Find where the given text appears and provide that cell's center as (x, y) coordinate. 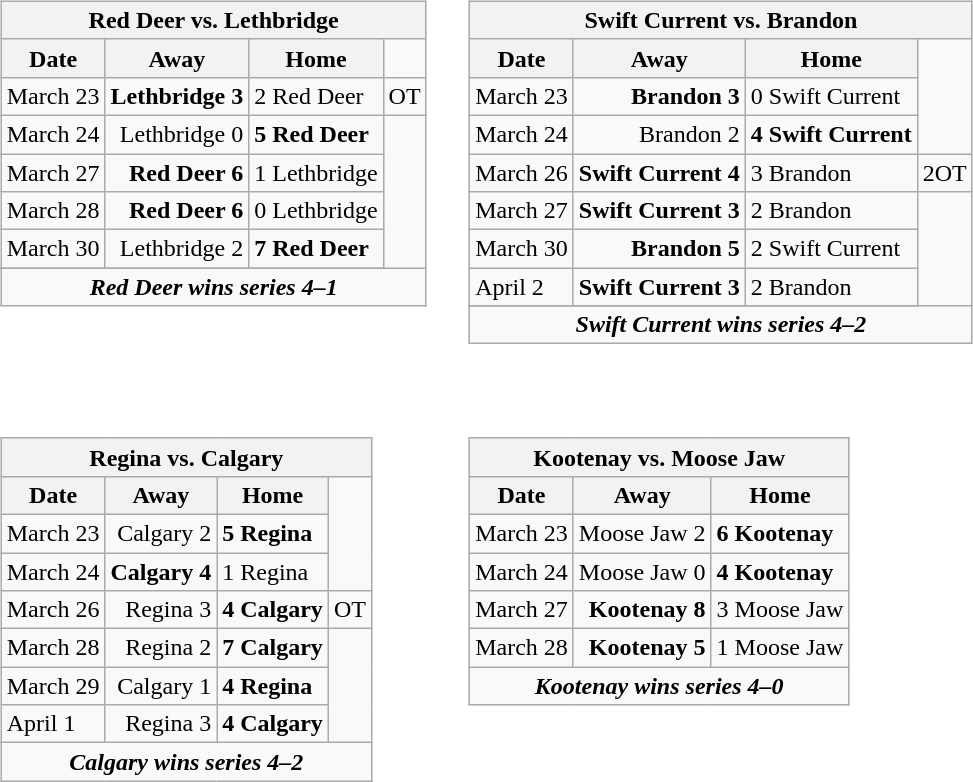
Calgary 2 (161, 533)
Swift Current 4 (659, 173)
1 Regina (273, 571)
2 Red Deer (316, 96)
1 Moose Jaw (780, 648)
Red Deer vs. Lethbridge (214, 20)
Red Deer wins series 4–1 (214, 287)
5 Regina (273, 533)
Kootenay 5 (642, 648)
1 Lethbridge (316, 173)
7 Calgary (273, 648)
2OT (944, 173)
2 Swift Current (831, 249)
Swift Current wins series 4–2 (722, 325)
April 2 (522, 287)
Lethbridge 0 (177, 134)
Brandon 3 (659, 96)
Moose Jaw 2 (642, 533)
Calgary wins series 4–2 (186, 762)
5 Red Deer (316, 134)
Brandon 5 (659, 249)
6 Kootenay (780, 533)
4 Regina (273, 686)
Swift Current vs. Brandon (722, 20)
7 Red Deer (316, 249)
Kootenay vs. Moose Jaw (660, 457)
Lethbridge 2 (177, 249)
Moose Jaw 0 (642, 571)
Lethbridge 3 (177, 96)
0 Lethbridge (316, 211)
3 Brandon (831, 173)
Regina vs. Calgary (186, 457)
Kootenay wins series 4–0 (660, 686)
Brandon 2 (659, 134)
0 Swift Current (831, 96)
Regina 2 (161, 648)
Kootenay 8 (642, 610)
April 1 (53, 724)
March 29 (53, 686)
Calgary 1 (161, 686)
4 Kootenay (780, 571)
4 Swift Current (831, 134)
3 Moose Jaw (780, 610)
Calgary 4 (161, 571)
